Pinpoint the cell where the given text exists, returning its (x, y) midpoint coordinate. 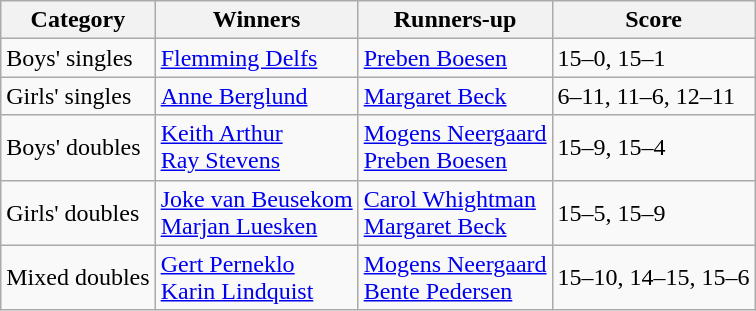
Preben Boesen (455, 58)
Carol Whightman Margaret Beck (455, 212)
Winners (256, 20)
Girls' singles (78, 96)
6–11, 11–6, 12–11 (654, 96)
Mogens Neergaard Bente Pedersen (455, 278)
Mogens Neergaard Preben Boesen (455, 148)
Flemming Delfs (256, 58)
Keith Arthur Ray Stevens (256, 148)
Runners-up (455, 20)
Girls' doubles (78, 212)
Joke van Beusekom Marjan Luesken (256, 212)
Margaret Beck (455, 96)
15–0, 15–1 (654, 58)
Boys' doubles (78, 148)
Category (78, 20)
15–10, 14–15, 15–6 (654, 278)
15–9, 15–4 (654, 148)
15–5, 15–9 (654, 212)
Score (654, 20)
Anne Berglund (256, 96)
Boys' singles (78, 58)
Mixed doubles (78, 278)
Gert Perneklo Karin Lindquist (256, 278)
